Find where the given text appears and provide that cell's center as [x, y] coordinate. 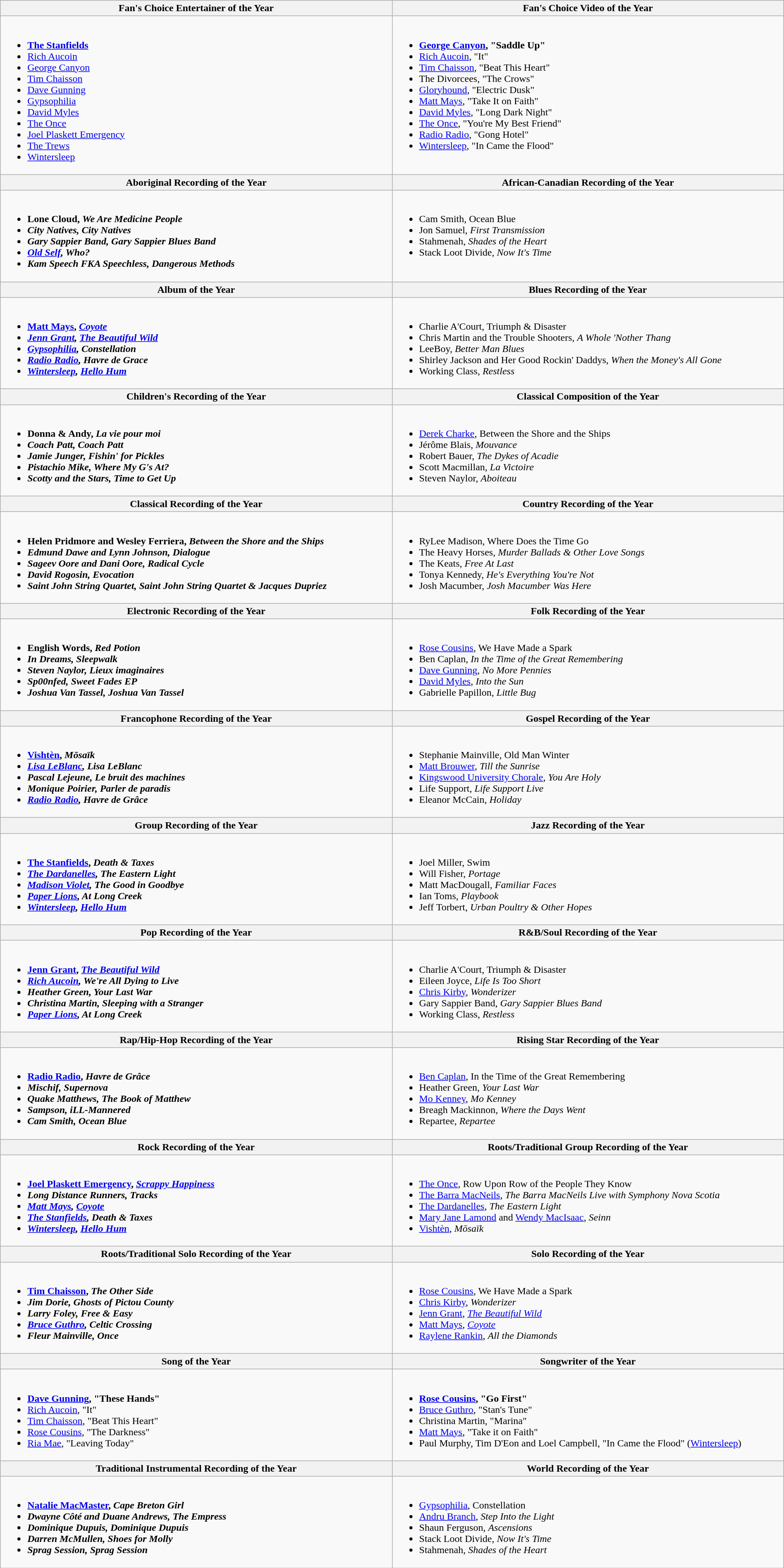
Matt Mays, CoyoteJenn Grant, The Beautiful WildGypsophilia, ConstellationRadio Radio, Havre de GraceWintersleep, Hello Hum [196, 343]
Roots/Traditional Solo Recording of the Year [196, 1254]
Joel Miller, SwimWill Fisher, PortageMatt MacDougall, Familiar FacesIan Toms, PlaybookJeff Torbert, Urban Poultry & Other Hopes [588, 879]
World Recording of the Year [588, 1468]
Traditional Instrumental Recording of the Year [196, 1468]
Song of the Year [196, 1361]
Group Recording of the Year [196, 826]
Dave Gunning, "These Hands"Rich Aucoin, "It"Tim Chaisson, "Beat This Heart"Rose Cousins, "The Darkness"Ria Mae, "Leaving Today" [196, 1415]
Electronic Recording of the Year [196, 611]
Jazz Recording of the Year [588, 826]
Cam Smith, Ocean BlueJon Samuel, First TransmissionStahmenah, Shades of the HeartStack Loot Divide, Now It's Time [588, 236]
The StanfieldsRich AucoinGeorge CanyonTim ChaissonDave GunningGypsophiliaDavid MylesThe OnceJoel Plaskett EmergencyThe TrewsWintersleep [196, 95]
Country Recording of the Year [588, 504]
Fan's Choice Video of the Year [588, 8]
Rising Star Recording of the Year [588, 1040]
Children's Recording of the Year [196, 397]
Radio Radio, Havre de GrâceMischif, SupernovaQuake Matthews, The Book of MatthewSampson, iLL-ManneredCam Smith, Ocean Blue [196, 1094]
Fan's Choice Entertainer of the Year [196, 8]
Album of the Year [196, 290]
Tim Chaisson, The Other SideJim Dorie, Ghosts of Pictou CountyLarry Foley, Free & EasyBruce Guthro, Celtic CrossingFleur Mainville, Once [196, 1308]
Solo Recording of the Year [588, 1254]
Roots/Traditional Group Recording of the Year [588, 1147]
Rock Recording of the Year [196, 1147]
Gospel Recording of the Year [588, 718]
Joel Plaskett Emergency, Scrappy HappinessLong Distance Runners, TracksMatt Mays, CoyoteThe Stanfields, Death & TaxesWintersleep, Hello Hum [196, 1200]
The Stanfields, Death & TaxesThe Dardanelles, The Eastern LightMadison Violet, The Good in GoodbyePaper Lions, At Long CreekWintersleep, Hello Hum [196, 879]
Vishtèn, MōsaïkLisa LeBlanc, Lisa LeBlancPascal Lejeune, Le bruit des machinesMonique Poirier, Parler de paradisRadio Radio, Havre de Grâce [196, 772]
Blues Recording of the Year [588, 290]
Gypsophilia, ConstellationAndru Branch, Step Into the LightShaun Ferguson, AscensionsStack Loot Divide, Now It's TimeStahmenah, Shades of the Heart [588, 1522]
English Words, Red PotionIn Dreams, SleepwalkSteven Naylor, Lieux imaginairesSp00nfed, Sweet Fades EPJoshua Van Tassel, Joshua Van Tassel [196, 664]
Classical Recording of the Year [196, 504]
Rap/Hip-Hop Recording of the Year [196, 1040]
Classical Composition of the Year [588, 397]
Aboriginal Recording of the Year [196, 182]
R&B/Soul Recording of the Year [588, 933]
African-Canadian Recording of the Year [588, 182]
Songwriter of the Year [588, 1361]
Folk Recording of the Year [588, 611]
Francophone Recording of the Year [196, 718]
Pop Recording of the Year [196, 933]
Rose Cousins, We Have Made a SparkChris Kirby, WonderizerJenn Grant, The Beautiful WildMatt Mays, CoyoteRaylene Rankin, All the Diamonds [588, 1308]
